From the cell containing the given text, extract its center point as (X, Y) coordinate. 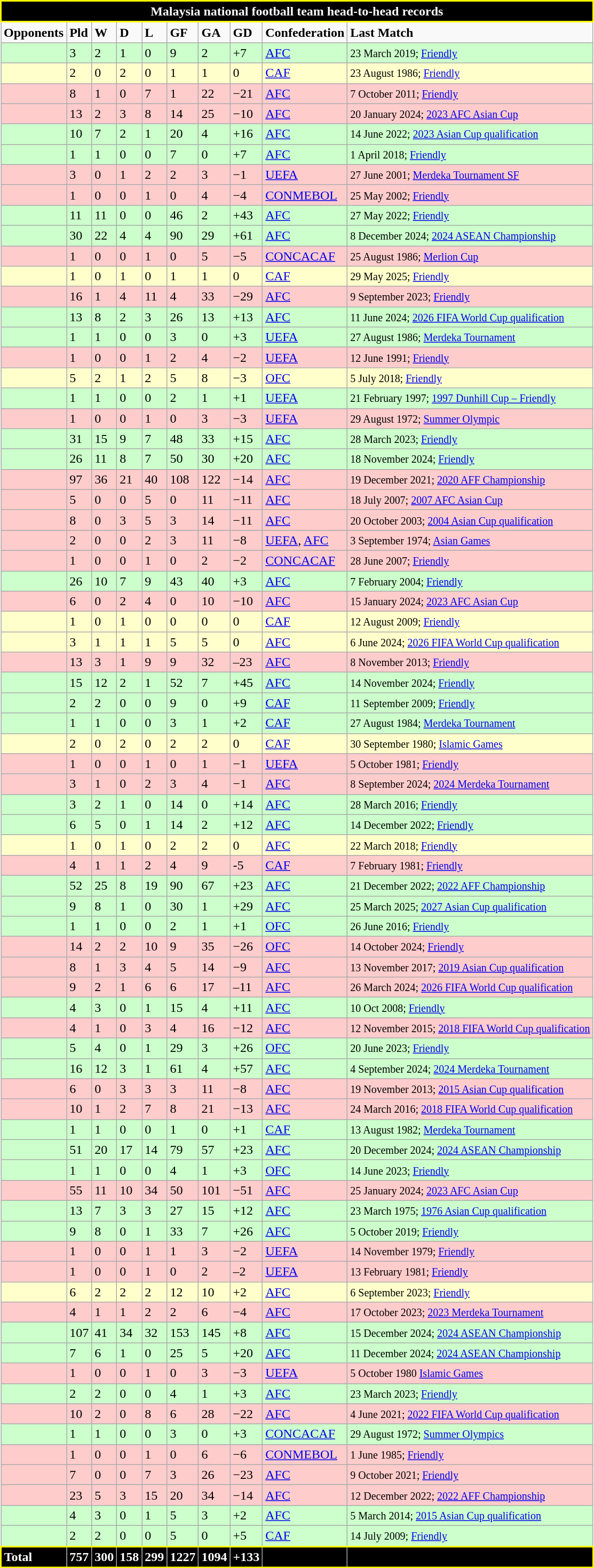
51 (79, 1150)
26 March 2024; 2026 FIFA World Cup qualification (470, 987)
22 March 2018; Friendly (470, 845)
+43 (247, 215)
23 March 2019; Friendly (470, 53)
757 (79, 1557)
27 May 2022; Friendly (470, 215)
27 June 2001; Merdeka Tournament SF (470, 175)
55 (79, 1190)
3 September 1974; Asian Games (470, 540)
+13 (247, 317)
14 October 2024; Friendly (470, 947)
61 (183, 1068)
48 (183, 439)
27 August 1984; Merdeka Tournament (470, 723)
14 June 2023; Friendly (470, 1170)
D (129, 32)
26 June 2016; Friendly (470, 926)
–2 (247, 1272)
5 July 2018; Friendly (470, 378)
9 September 2023; Friendly (470, 297)
−12 (247, 1028)
−13 (247, 1109)
Confederation (305, 32)
25 January 2024; 2023 AFC Asian Cup (470, 1190)
35 (215, 947)
7 February 1981; Friendly (470, 865)
UEFA, AFC (305, 540)
23 March 2023; Friendly (470, 1393)
-5 (247, 865)
Last Match (470, 32)
1227 (183, 1557)
−6 (247, 1454)
14 June 2022; 2023 Asian Cup qualification (470, 134)
6 June 2024; 2026 FIFA World Cup qualification (470, 642)
14 July 2009; Friendly (470, 1536)
299 (155, 1557)
7 October 2011; Friendly (470, 93)
18 July 2007; 2007 AFC Asian Cup (470, 500)
+5 (247, 1536)
79 (183, 1150)
4 September 2024; 2024 Merdeka Tournament (470, 1068)
300 (105, 1557)
+29 (247, 906)
23 March 1975; 1976 Asian Cup qualification (470, 1210)
25 March 2025; 2027 Asian Cup qualification (470, 906)
30 September 1980; Islamic Games (470, 743)
15 December 2024; 2024 ASEAN Championship (470, 1333)
12 November 2015; 2018 FIFA World Cup qualification (470, 1028)
12 December 2022; 2022 AFF Championship (470, 1495)
11 September 2009; Friendly (470, 703)
Pld (79, 32)
Malaysia national football team head-to-head records (297, 12)
+8 (247, 1333)
101 (215, 1190)
13 August 1982; Merdeka Tournament (470, 1129)
6 September 2023; Friendly (470, 1292)
+14 (247, 804)
+61 (247, 235)
−29 (247, 297)
145 (215, 1333)
+11 (247, 1008)
29 August 1972; Summer Olympics (470, 1434)
57 (215, 1150)
153 (183, 1333)
−21 (247, 93)
–23 (247, 662)
20 December 2024; 2024 ASEAN Championship (470, 1150)
+16 (247, 134)
21 February 1997; 1997 Dunhill Cup – Friendly (470, 398)
18 November 2024; Friendly (470, 459)
5 October 2019; Friendly (470, 1231)
27 (183, 1210)
4 June 2021; 2022 FIFA World Cup qualification (470, 1414)
−51 (247, 1190)
1 June 1985; Friendly (470, 1454)
31 (79, 439)
1 April 2018; Friendly (470, 154)
−23 (247, 1475)
10 Oct 2008; Friendly (470, 1008)
13 November 2017; 2019 Asian Cup qualification (470, 967)
−5 (247, 256)
−26 (247, 947)
20 June 2023; Friendly (470, 1048)
+45 (247, 683)
19 December 2021; 2020 AFF Championship (470, 479)
20 October 2003; 2004 Asian Cup qualification (470, 520)
5 October 1980 Islamic Games (470, 1373)
28 March 2016; Friendly (470, 804)
7 February 2004; Friendly (470, 581)
17 October 2023; 2023 Merdeka Tournament (470, 1312)
14 November 2024; Friendly (470, 683)
13 February 1981; Friendly (470, 1272)
122 (215, 479)
20 January 2024; 2023 AFC Asian Cup (470, 114)
−9 (247, 967)
28 March 2023; Friendly (470, 439)
GF (183, 32)
Opponents (34, 32)
29 August 1972; Summer Olympic (470, 418)
GA (215, 32)
108 (183, 479)
12 August 2009; Friendly (470, 622)
28 (215, 1414)
8 September 2024; 2024 Merdeka Tournament (470, 784)
5 March 2014; 2015 Asian Cup qualification (470, 1515)
28 June 2007; Friendly (470, 560)
158 (129, 1557)
Total (34, 1557)
+133 (247, 1557)
24 March 2016; 2018 FIFA World Cup qualification (470, 1109)
21 December 2022; 2022 AFF Championship (470, 885)
8 November 2013; Friendly (470, 662)
11 June 2024; 2026 FIFA World Cup qualification (470, 317)
25 August 1986; Merlion Cup (470, 256)
−22 (247, 1414)
97 (79, 479)
43 (183, 581)
12 June 1991; Friendly (470, 358)
14 December 2022; Friendly (470, 825)
29 May 2025; Friendly (470, 276)
+9 (247, 703)
+57 (247, 1068)
1094 (215, 1557)
107 (79, 1333)
11 December 2024; 2024 ASEAN Championship (470, 1353)
14 November 1979; Friendly (470, 1252)
23 August 1986; Friendly (470, 73)
19 November 2013; 2015 Asian Cup qualification (470, 1089)
25 May 2002; Friendly (470, 195)
15 January 2024; 2023 AFC Asian Cup (470, 601)
23 (79, 1495)
5 October 1981; Friendly (470, 764)
–11 (247, 987)
9 October 2021; Friendly (470, 1475)
36 (105, 479)
8 December 2024; 2024 ASEAN Championship (470, 235)
W (105, 32)
46 (183, 215)
41 (105, 1333)
GD (247, 32)
19 (155, 885)
L (155, 32)
67 (215, 885)
27 August 1986; Merdeka Tournament (470, 337)
+15 (247, 439)
